Extract the [x, y] coordinate from the center of the cell holding the provided text.  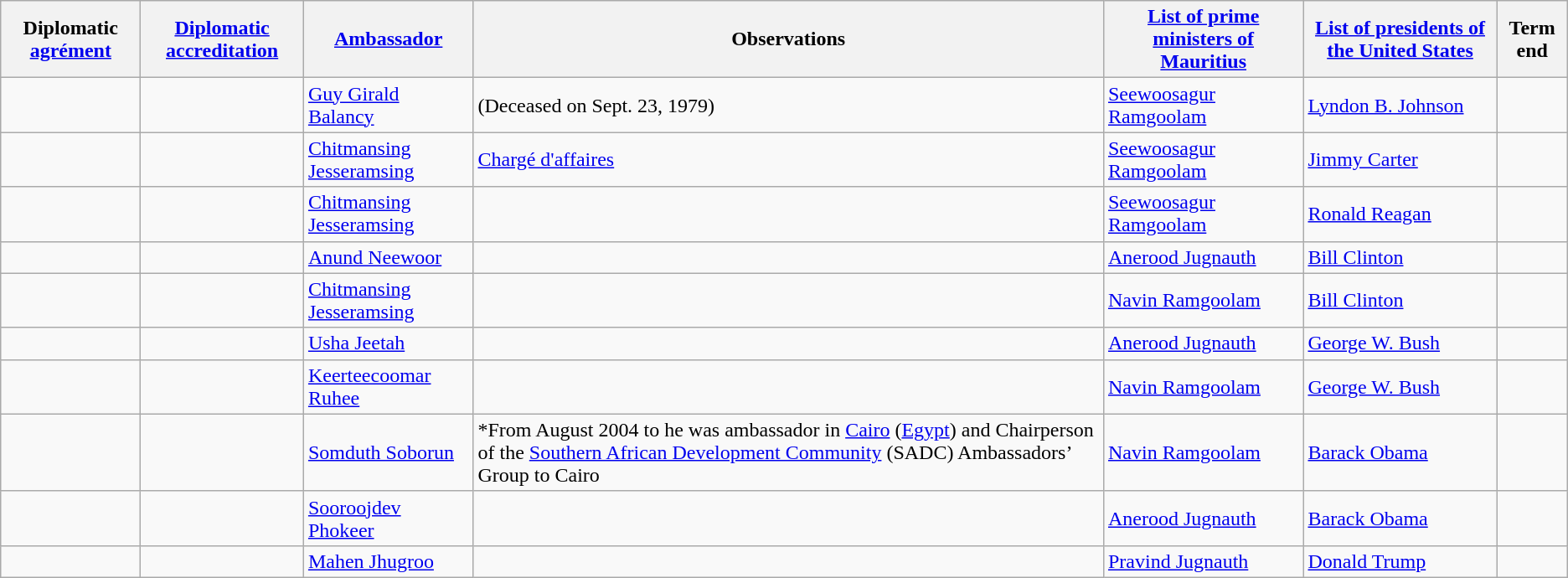
Lyndon B. Johnson [1400, 106]
Pravind Jugnauth [1203, 561]
Usha Jeetah [389, 343]
Donald Trump [1400, 561]
Chargé d'affaires [788, 159]
Mahen Jhugroo [389, 561]
Diplomatic agrément [70, 39]
List of presidents of the United States [1400, 39]
Keerteecoomar Ruhee [389, 387]
Sooroojdev Phokeer [389, 518]
Somduth Soborun [389, 452]
Ronald Reagan [1400, 214]
Ambassador [389, 39]
Jimmy Carter [1400, 159]
List of prime ministers of Mauritius [1203, 39]
Guy Girald Balancy [389, 106]
Term end [1532, 39]
(Deceased on Sept. 23, 1979) [788, 106]
Observations [788, 39]
Anund Neewoor [389, 257]
Diplomatic accreditation [223, 39]
